Return [x, y] of the center of cell containing provided text 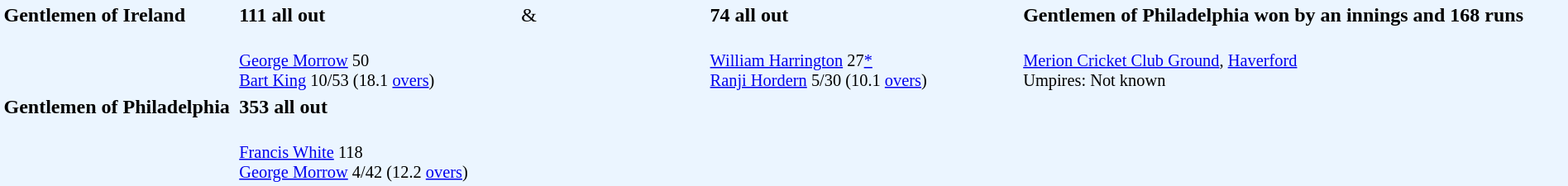
111 all out [378, 15]
William Harrington 27* Ranji Hordern 5/30 (10.1 overs) [864, 61]
Francis White 118 George Morrow 4/42 (12.2 overs) [378, 152]
Gentlemen of Philadelphia won by an innings and 168 runs [1293, 15]
Gentlemen of Philadelphia [119, 139]
Merion Cricket Club Ground, Haverford Umpires: Not known [1293, 107]
Gentlemen of Ireland [119, 47]
353 all out [378, 107]
74 all out [864, 15]
George Morrow 50 Bart King 10/53 (18.1 overs) [378, 61]
& [614, 15]
